Pinpoint the cell where the given text exists, returning its [x, y] midpoint coordinate. 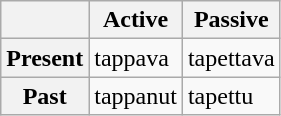
tapettu [231, 96]
tappava [136, 58]
Active [136, 20]
Passive [231, 20]
Past [45, 96]
Present [45, 58]
tappanut [136, 96]
tapettava [231, 58]
